Return the (x, y) coordinate for the center point of the cell that contains the specified text.  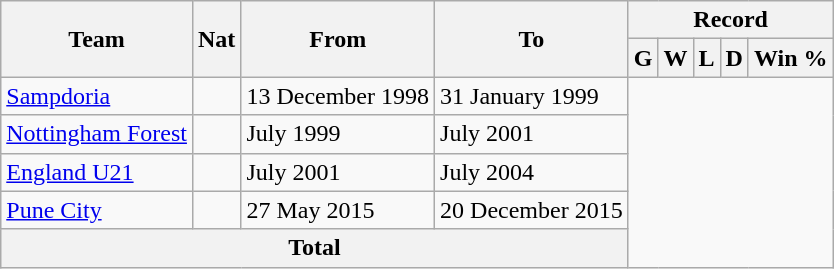
20 December 2015 (532, 210)
W (676, 58)
Sampdoria (97, 96)
Team (97, 39)
27 May 2015 (338, 210)
13 December 1998 (338, 96)
31 January 1999 (532, 96)
England U21 (97, 172)
Total (314, 248)
July 1999 (338, 134)
July 2004 (532, 172)
G (643, 58)
Win % (790, 58)
Pune City (97, 210)
Nat (216, 39)
L (706, 58)
Nottingham Forest (97, 134)
Record (730, 20)
From (338, 39)
To (532, 39)
D (734, 58)
